For the text-containing cell, return its midpoint in (x, y) coordinate format. 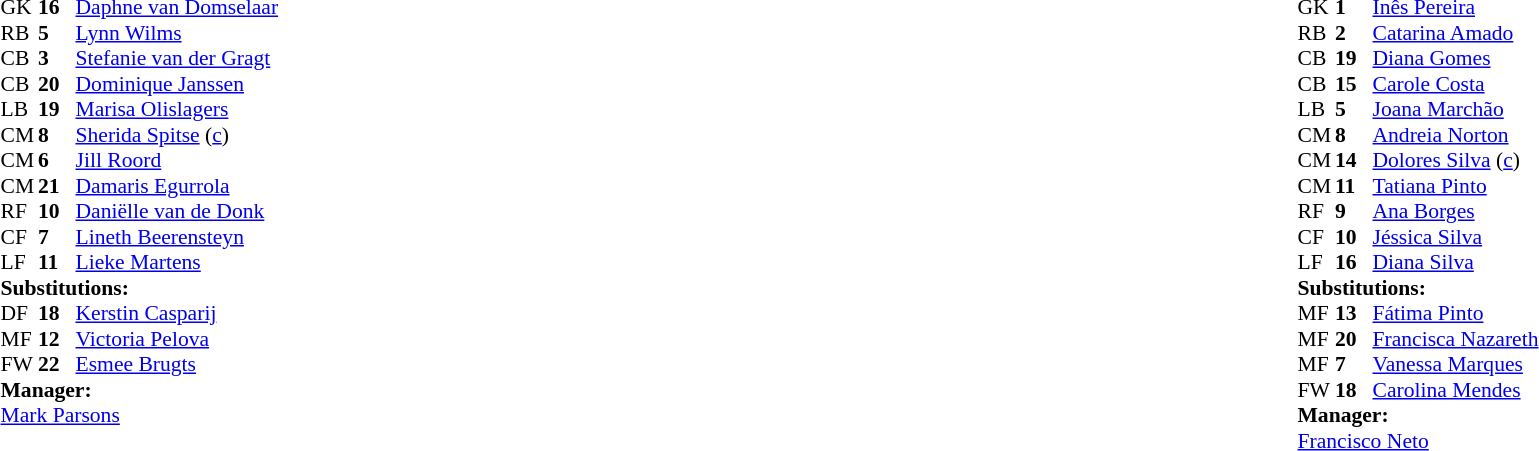
3 (57, 59)
Mark Parsons (139, 415)
Lineth Beerensteyn (178, 237)
Dominique Janssen (178, 84)
Esmee Brugts (178, 365)
14 (1354, 161)
Vanessa Marques (1455, 365)
22 (57, 365)
15 (1354, 84)
Lynn Wilms (178, 33)
Sherida Spitse (c) (178, 135)
Kerstin Casparij (178, 313)
Daniëlle van de Donk (178, 211)
Catarina Amado (1455, 33)
Ana Borges (1455, 211)
Tatiana Pinto (1455, 186)
Diana Silva (1455, 263)
Diana Gomes (1455, 59)
Francisca Nazareth (1455, 339)
DF (19, 313)
Carolina Mendes (1455, 390)
9 (1354, 211)
Joana Marchão (1455, 109)
6 (57, 161)
Marisa Olislagers (178, 109)
Jill Roord (178, 161)
21 (57, 186)
Dolores Silva (c) (1455, 161)
Lieke Martens (178, 263)
2 (1354, 33)
Damaris Egurrola (178, 186)
16 (1354, 263)
Stefanie van der Gragt (178, 59)
Jéssica Silva (1455, 237)
Fátima Pinto (1455, 313)
12 (57, 339)
Andreia Norton (1455, 135)
Victoria Pelova (178, 339)
13 (1354, 313)
Carole Costa (1455, 84)
